Output the [x, y] coordinate of the center of the cell containing the given text.  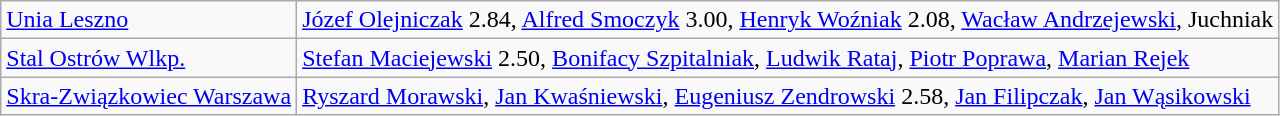
Unia Leszno [149, 20]
Ryszard Morawski, Jan Kwaśniewski, Eugeniusz Zendrowski 2.58, Jan Filipczak, Jan Wąsikowski [788, 96]
Józef Olejniczak 2.84, Alfred Smoczyk 3.00, Henryk Woźniak 2.08, Wacław Andrzejewski, Juchniak [788, 20]
Skra-Związkowiec Warszawa [149, 96]
Stal Ostrów Wlkp. [149, 58]
Stefan Maciejewski 2.50, Bonifacy Szpitalniak, Ludwik Rataj, Piotr Poprawa, Marian Rejek [788, 58]
